Pinpoint the cell where the given text exists, returning its [X, Y] midpoint coordinate. 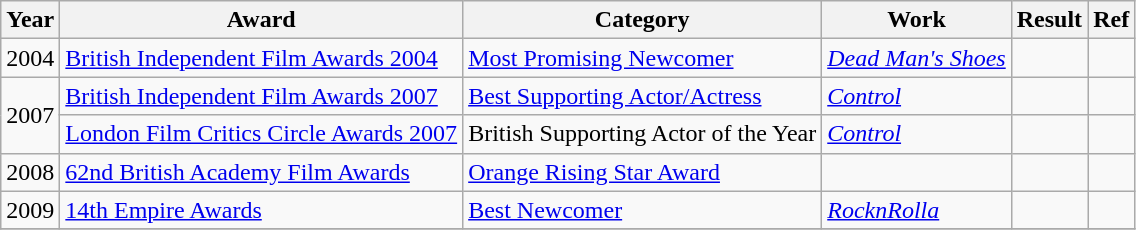
Work [917, 20]
Orange Rising Star Award [642, 172]
Award [262, 20]
Best Supporting Actor/Actress [642, 96]
14th Empire Awards [262, 210]
Category [642, 20]
London Film Critics Circle Awards 2007 [262, 134]
2009 [30, 210]
62nd British Academy Film Awards [262, 172]
British Independent Film Awards 2007 [262, 96]
RocknRolla [917, 210]
Most Promising Newcomer [642, 58]
British Supporting Actor of the Year [642, 134]
Year [30, 20]
Ref [1112, 20]
2004 [30, 58]
2008 [30, 172]
British Independent Film Awards 2004 [262, 58]
Best Newcomer [642, 210]
Result [1049, 20]
Dead Man's Shoes [917, 58]
2007 [30, 115]
